Determine the [X, Y] coordinate at the center of the cell enclosing the given text.  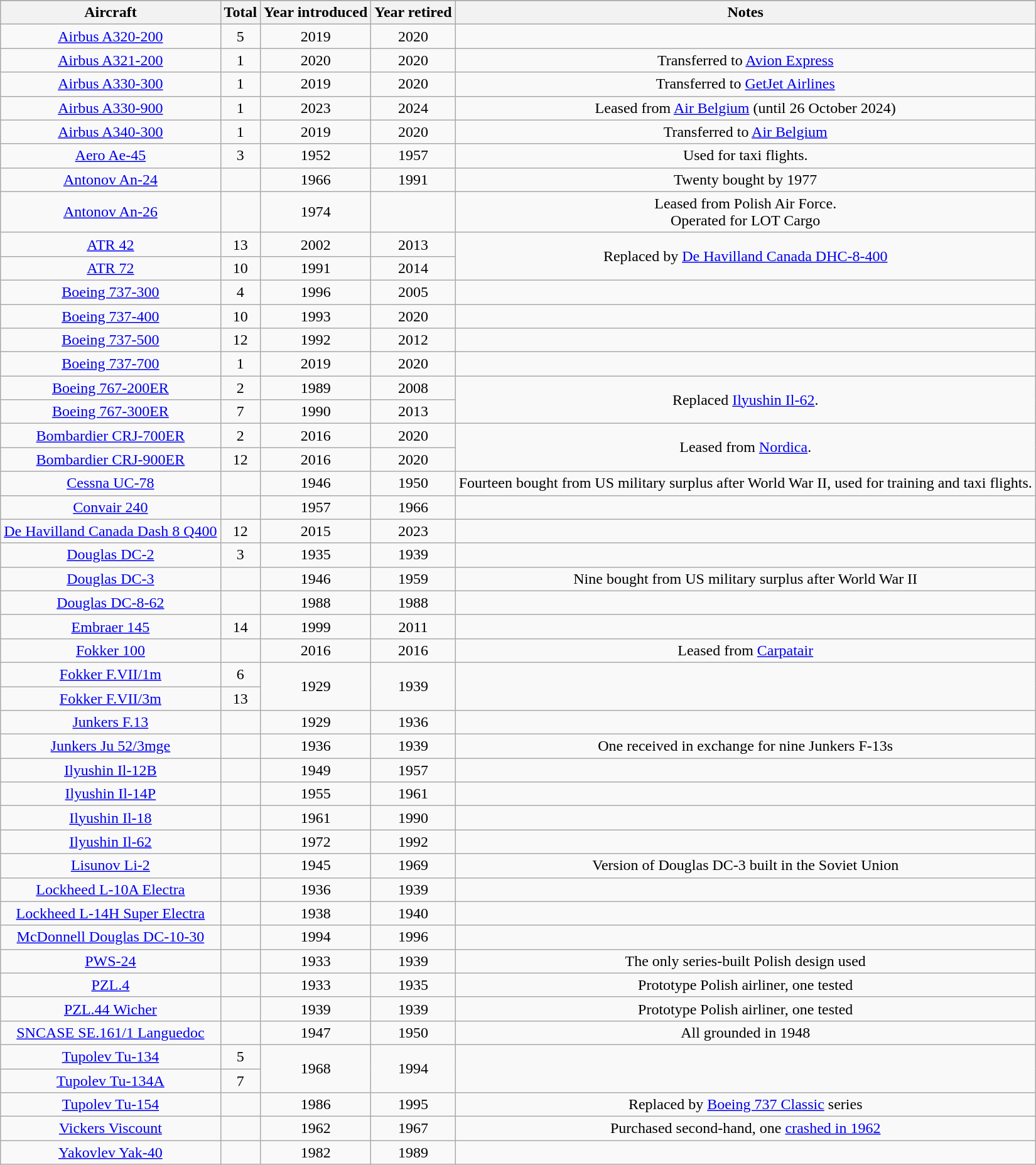
1938 [316, 913]
De Havilland Canada Dash 8 Q400 [111, 531]
1993 [316, 316]
Vickers Viscount [111, 1129]
Cessna UC-78 [111, 483]
1995 [413, 1105]
Notes [745, 13]
Year introduced [316, 13]
1952 [316, 156]
Boeing 737-300 [111, 292]
Version of Douglas DC-3 built in the Soviet Union [745, 866]
Used for taxi flights. [745, 156]
Boeing 737-500 [111, 340]
Year retired [413, 13]
4 [240, 292]
Leased from Air Belgium (until 26 October 2024) [745, 108]
Twenty bought by 1977 [745, 180]
1959 [413, 579]
2014 [413, 268]
Junkers F.13 [111, 722]
PZL.44 Wicher [111, 1009]
Airbus A330-300 [111, 84]
The only series-built Polish design used [745, 961]
Aircraft [111, 13]
Leased from Carpatair [745, 650]
Yakovlev Yak-40 [111, 1152]
1940 [413, 913]
Fourteen bought from US military surplus after World War II, used for training and taxi flights. [745, 483]
1955 [316, 794]
Ilyushin Il-62 [111, 842]
Tupolev Tu-154 [111, 1105]
1949 [316, 770]
1974 [316, 212]
Boeing 767-200ER [111, 388]
Transferred to Air Belgium [745, 132]
PZL.4 [111, 985]
Replaced by Boeing 737 Classic series [745, 1105]
6 [240, 674]
Douglas DC-8-62 [111, 603]
Lisunov Li-2 [111, 866]
Boeing 737-400 [111, 316]
Transferred to GetJet Airlines [745, 84]
Boeing 737-700 [111, 364]
Nine bought from US military surplus after World War II [745, 579]
Replaced by De Havilland Canada DHC-8-400 [745, 256]
Transferred to Avion Express [745, 60]
Airbus A340-300 [111, 132]
Fokker F.VII/3m [111, 699]
Douglas DC-3 [111, 579]
Boeing 767-300ER [111, 412]
One received in exchange for nine Junkers F-13s [745, 746]
Antonov An-26 [111, 212]
SNCASE SE.161/1 Languedoc [111, 1033]
Replaced Ilyushin Il-62. [745, 400]
All grounded in 1948 [745, 1033]
Total [240, 13]
Tupolev Tu-134 [111, 1056]
2012 [413, 340]
2002 [316, 244]
Ilyushin Il-12B [111, 770]
1947 [316, 1033]
Fokker F.VII/1m [111, 674]
Tupolev Tu-134A [111, 1080]
Airbus A330-900 [111, 108]
1962 [316, 1129]
Embraer 145 [111, 626]
Leased from Nordica. [745, 448]
Ilyushin Il-18 [111, 818]
Bombardier CRJ-700ER [111, 436]
1945 [316, 866]
McDonnell Douglas DC-10-30 [111, 937]
Douglas DC-2 [111, 555]
Bombardier CRJ-900ER [111, 459]
1972 [316, 842]
ATR 42 [111, 244]
1968 [316, 1068]
Aero Ae-45 [111, 156]
ATR 72 [111, 268]
2024 [413, 108]
1982 [316, 1152]
1967 [413, 1129]
Lockheed L-10A Electra [111, 889]
2008 [413, 388]
14 [240, 626]
PWS-24 [111, 961]
1986 [316, 1105]
1969 [413, 866]
1999 [316, 626]
Ilyushin Il-14P [111, 794]
Antonov An-24 [111, 180]
Lockheed L-14H Super Electra [111, 913]
2015 [316, 531]
2011 [413, 626]
Leased from Polish Air Force.Operated for LOT Cargo [745, 212]
Convair 240 [111, 507]
Fokker 100 [111, 650]
Airbus A321-200 [111, 60]
2005 [413, 292]
Airbus A320-200 [111, 36]
Junkers Ju 52/3mge [111, 746]
Purchased second-hand, one crashed in 1962 [745, 1129]
